Detect which cell encompasses the target text, then output its [X, Y] center coordinate. 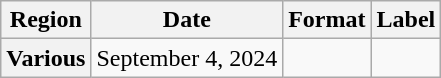
Region [46, 20]
Date [187, 20]
Format [327, 20]
Label [406, 20]
Various [46, 58]
September 4, 2024 [187, 58]
